From the cell containing the given text, extract its center point as (x, y) coordinate. 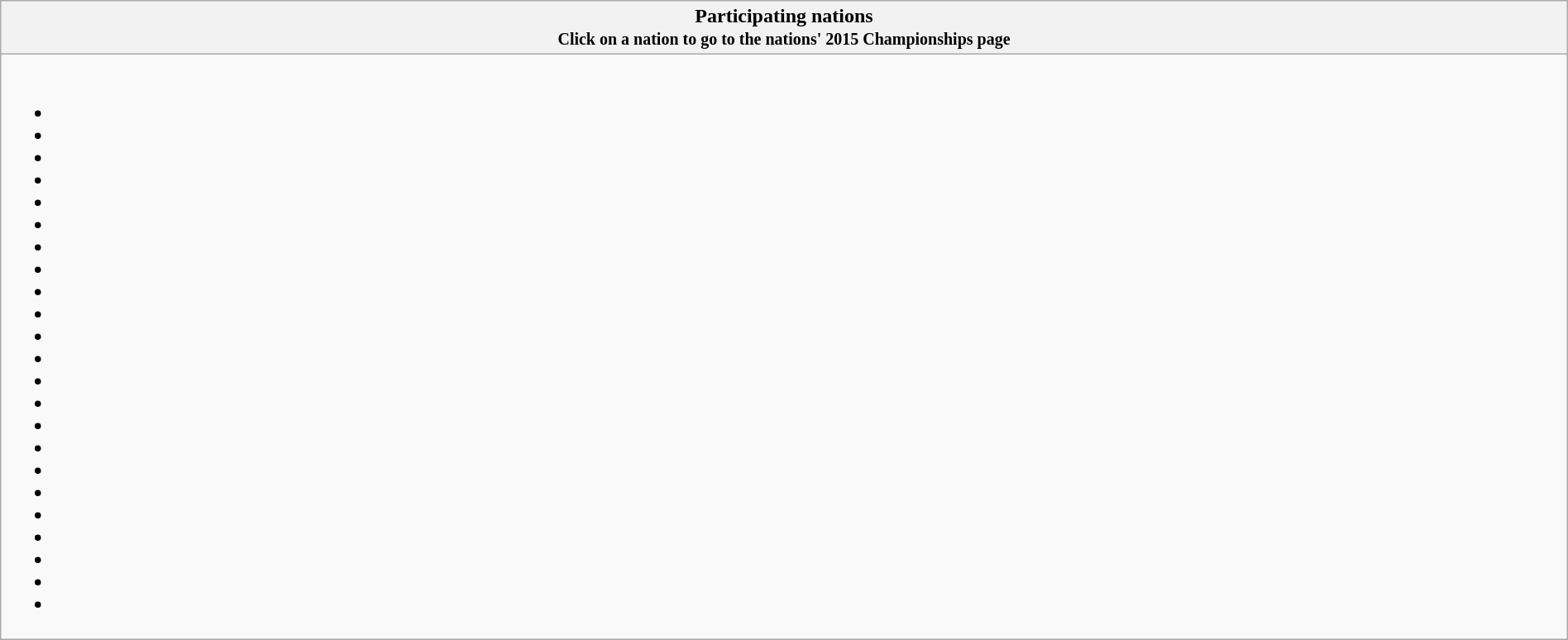
Participating nationsClick on a nation to go to the nations' 2015 Championships page (784, 28)
